Search for the cell housing the specified text and yield its (X, Y) center coordinate. 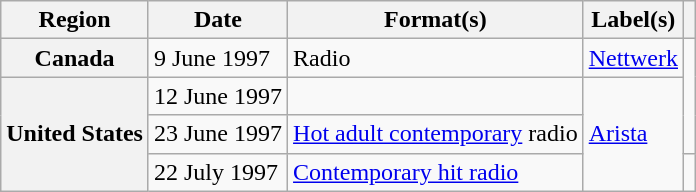
9 June 1997 (218, 58)
Region (75, 20)
Canada (75, 58)
Label(s) (633, 20)
Format(s) (436, 20)
22 July 1997 (218, 172)
Nettwerk (633, 58)
12 June 1997 (218, 96)
23 June 1997 (218, 134)
Date (218, 20)
Contemporary hit radio (436, 172)
United States (75, 134)
Hot adult contemporary radio (436, 134)
Radio (436, 58)
Arista (633, 134)
